Provide the [X, Y] coordinate of the cell's center where the given text is located.  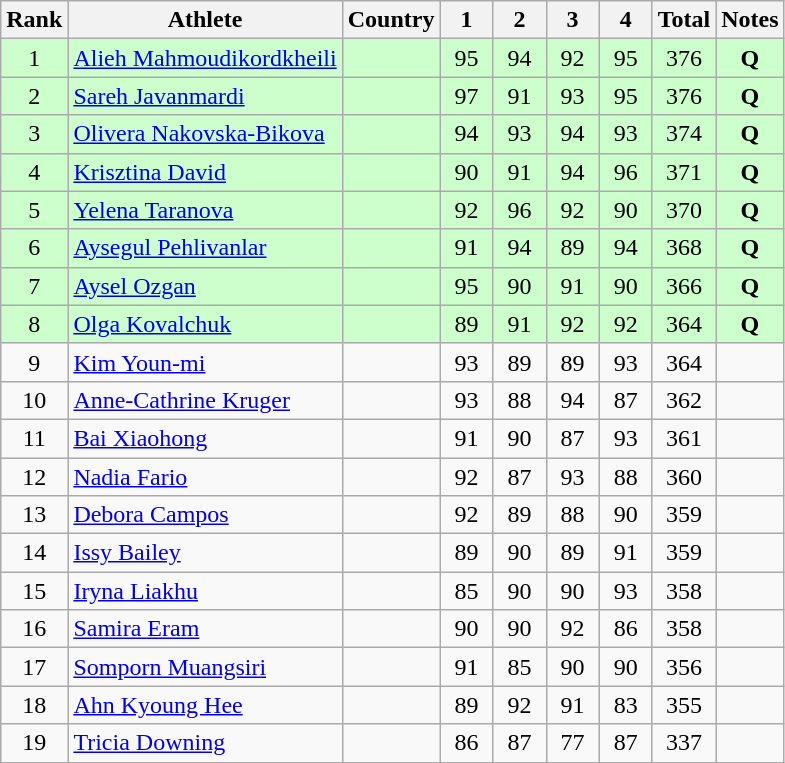
Nadia Fario [205, 477]
Sareh Javanmardi [205, 96]
83 [626, 705]
Samira Eram [205, 629]
7 [34, 286]
19 [34, 743]
366 [684, 286]
Bai Xiaohong [205, 438]
Notes [750, 20]
16 [34, 629]
356 [684, 667]
Krisztina David [205, 172]
374 [684, 134]
17 [34, 667]
368 [684, 248]
Issy Bailey [205, 553]
10 [34, 400]
97 [466, 96]
Tricia Downing [205, 743]
8 [34, 324]
9 [34, 362]
337 [684, 743]
6 [34, 248]
12 [34, 477]
Athlete [205, 20]
Aysegul Pehlivanlar [205, 248]
362 [684, 400]
Debora Campos [205, 515]
Olga Kovalchuk [205, 324]
361 [684, 438]
355 [684, 705]
Olivera Nakovska-Bikova [205, 134]
370 [684, 210]
Iryna Liakhu [205, 591]
Aysel Ozgan [205, 286]
13 [34, 515]
11 [34, 438]
15 [34, 591]
Ahn Kyoung Hee [205, 705]
Rank [34, 20]
Somporn Muangsiri [205, 667]
Country [391, 20]
360 [684, 477]
5 [34, 210]
Total [684, 20]
77 [572, 743]
Yelena Taranova [205, 210]
Anne-Cathrine Kruger [205, 400]
Alieh Mahmoudikordkheili [205, 58]
371 [684, 172]
Kim Youn-mi [205, 362]
14 [34, 553]
18 [34, 705]
